Provide the (x, y) coordinate of the cell's center where the given text is located.  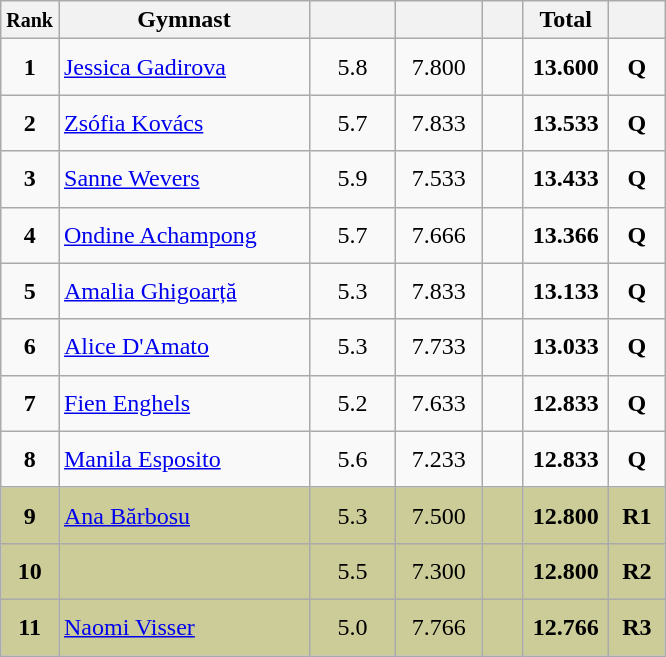
5.8 (353, 67)
Amalia Ghigoarță (184, 291)
7.500 (439, 515)
Jessica Gadirova (184, 67)
Alice D'Amato (184, 347)
7.800 (439, 67)
7 (30, 403)
5.0 (353, 627)
Gymnast (184, 20)
8 (30, 459)
7.633 (439, 403)
6 (30, 347)
3 (30, 179)
R3 (637, 627)
Fien Enghels (184, 403)
Naomi Visser (184, 627)
Total (566, 20)
7.766 (439, 627)
7.300 (439, 571)
Zsófia Kovács (184, 123)
Ana Bărbosu (184, 515)
13.600 (566, 67)
13.366 (566, 235)
Ondine Achampong (184, 235)
5.2 (353, 403)
13.433 (566, 179)
7.666 (439, 235)
13.133 (566, 291)
12.766 (566, 627)
Sanne Wevers (184, 179)
7.533 (439, 179)
7.733 (439, 347)
13.533 (566, 123)
10 (30, 571)
1 (30, 67)
9 (30, 515)
5.5 (353, 571)
5.9 (353, 179)
2 (30, 123)
R2 (637, 571)
13.033 (566, 347)
4 (30, 235)
5 (30, 291)
Rank (30, 20)
11 (30, 627)
Manila Esposito (184, 459)
R1 (637, 515)
7.233 (439, 459)
5.6 (353, 459)
